Search for the cell housing the specified text and yield its [X, Y] center coordinate. 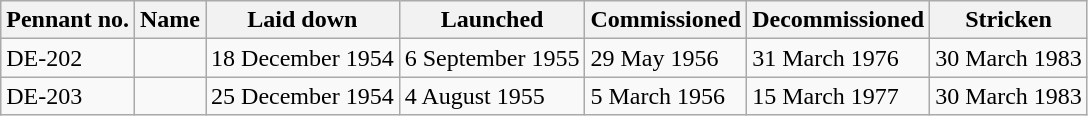
DE-202 [68, 58]
Decommissioned [838, 20]
6 September 1955 [492, 58]
DE-203 [68, 96]
Commissioned [666, 20]
Pennant no. [68, 20]
Name [170, 20]
31 March 1976 [838, 58]
5 March 1956 [666, 96]
Laid down [303, 20]
Stricken [1009, 20]
15 March 1977 [838, 96]
29 May 1956 [666, 58]
25 December 1954 [303, 96]
4 August 1955 [492, 96]
18 December 1954 [303, 58]
Launched [492, 20]
